Scan for the cell matching the given text and deliver its (X, Y) coordinate at center. 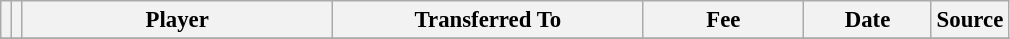
Date (868, 20)
Source (970, 20)
Transferred To (488, 20)
Player (178, 20)
Fee (724, 20)
